From the cell containing the given text, extract its center point as (X, Y) coordinate. 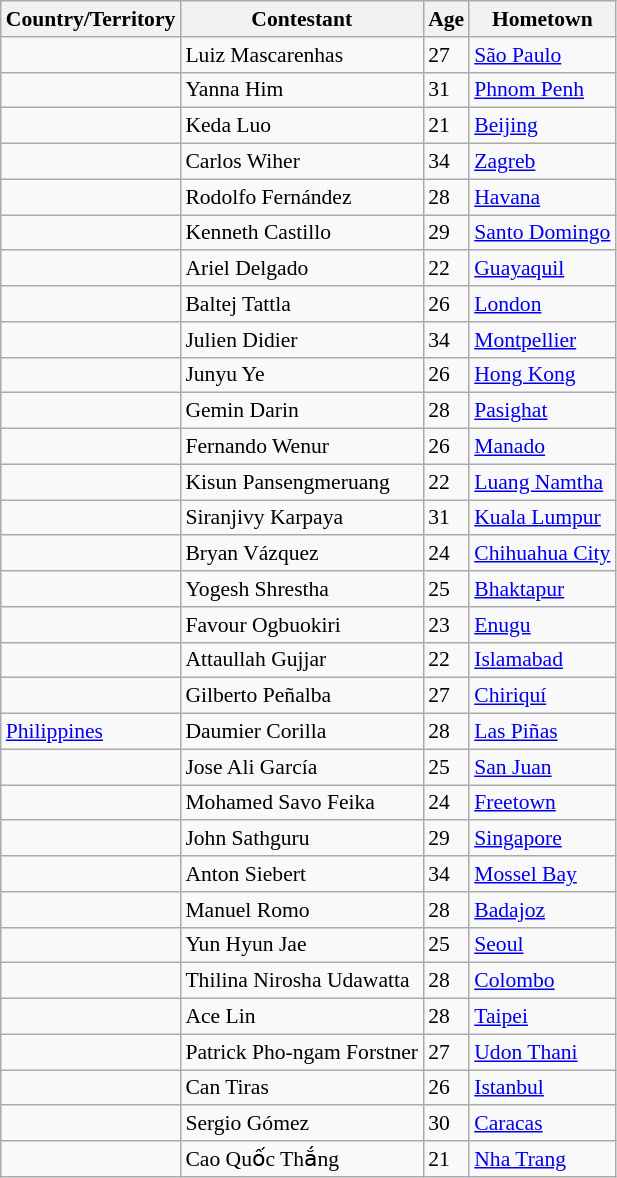
Hong Kong (542, 375)
Manado (542, 447)
Pasighat (542, 411)
Singapore (542, 839)
Badajoz (542, 910)
Mossel Bay (542, 874)
Attaullah Gujjar (302, 660)
Baltej Tattla (302, 304)
Istanbul (542, 1088)
Jose Ali García (302, 767)
Mohamed Savo Feika (302, 803)
John Sathguru (302, 839)
Fernando Wenur (302, 447)
Thilina Nirosha Udawatta (302, 981)
Colombo (542, 981)
Islamabad (542, 660)
Chiriquí (542, 696)
Kuala Lumpur (542, 518)
Gilberto Peñalba (302, 696)
Anton Siebert (302, 874)
Phnom Penh (542, 90)
Beijing (542, 126)
Yun Hyun Jae (302, 945)
23 (446, 625)
Sergio Gómez (302, 1124)
Kisun Pansengmeruang (302, 482)
Gemin Darin (302, 411)
Seoul (542, 945)
Las Piñas (542, 732)
Carlos Wiher (302, 162)
Daumier Corilla (302, 732)
Taipei (542, 1017)
Julien Didier (302, 340)
Freetown (542, 803)
Philippines (91, 732)
Keda Luo (302, 126)
Zagreb (542, 162)
São Paulo (542, 55)
Luiz Mascarenhas (302, 55)
Yanna Him (302, 90)
Chihuahua City (542, 554)
Havana (542, 197)
Kenneth Castillo (302, 233)
Caracas (542, 1124)
Santo Domingo (542, 233)
Ace Lin (302, 1017)
Age (446, 19)
Luang Namtha (542, 482)
Rodolfo Fernández (302, 197)
San Juan (542, 767)
Guayaquil (542, 269)
Manuel Romo (302, 910)
Enugu (542, 625)
Yogesh Shrestha (302, 589)
Junyu Ye (302, 375)
Udon Thani (542, 1052)
Bryan Vázquez (302, 554)
Nha Trang (542, 1159)
Montpellier (542, 340)
Cao Quốc Thắng (302, 1159)
Country/Territory (91, 19)
Patrick Pho-ngam Forstner (302, 1052)
Hometown (542, 19)
Favour Ogbuokiri (302, 625)
Siranjivy Karpaya (302, 518)
Can Tiras (302, 1088)
30 (446, 1124)
Ariel Delgado (302, 269)
Contestant (302, 19)
Bhaktapur (542, 589)
London (542, 304)
